Provide the [X, Y] coordinate of the cell's center where the given text is located.  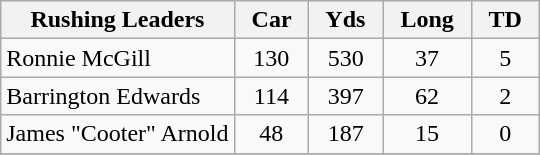
TD [505, 20]
37 [427, 58]
James "Cooter" Arnold [118, 134]
Barrington Edwards [118, 96]
15 [427, 134]
2 [505, 96]
5 [505, 58]
530 [346, 58]
187 [346, 134]
62 [427, 96]
397 [346, 96]
Yds [346, 20]
114 [272, 96]
Car [272, 20]
Ronnie McGill [118, 58]
0 [505, 134]
Long [427, 20]
130 [272, 58]
48 [272, 134]
Rushing Leaders [118, 20]
